Return the [X, Y] coordinate for the center point of the cell that contains the specified text.  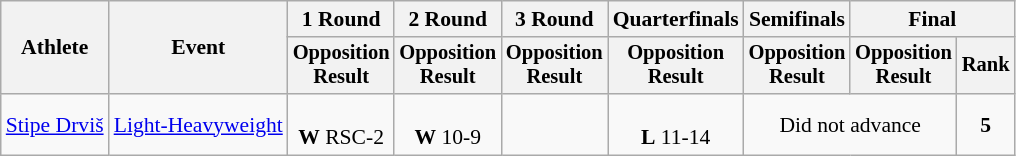
1 Round [342, 19]
2 Round [448, 19]
Light-Heavyweight [198, 124]
Rank [986, 66]
Semifinals [798, 19]
L 11-14 [676, 124]
W 10-9 [448, 124]
Final [932, 19]
Did not advance [850, 124]
3 Round [554, 19]
5 [986, 124]
Quarterfinals [676, 19]
Event [198, 48]
W RSC-2 [342, 124]
Stipe Drviš [55, 124]
Athlete [55, 48]
